From the cell containing the given text, extract its center point as (X, Y) coordinate. 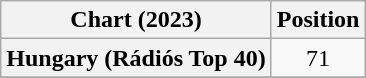
Position (318, 20)
71 (318, 58)
Hungary (Rádiós Top 40) (136, 58)
Chart (2023) (136, 20)
